Extract the [x, y] coordinate from the center of the cell holding the provided text.  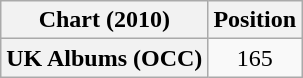
UK Albums (OCC) [104, 58]
165 [255, 58]
Chart (2010) [104, 20]
Position [255, 20]
